Detect which cell encompasses the target text, then output its (X, Y) center coordinate. 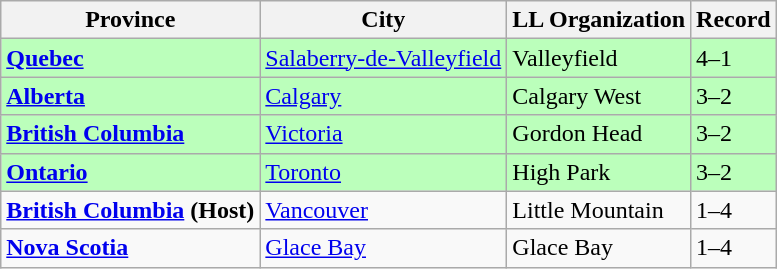
British Columbia (130, 134)
Ontario (130, 172)
Quebec (130, 58)
Victoria (384, 134)
Valleyfield (599, 58)
Province (130, 20)
Vancouver (384, 210)
LL Organization (599, 20)
Record (734, 20)
Calgary West (599, 96)
Nova Scotia (130, 248)
Toronto (384, 172)
Little Mountain (599, 210)
City (384, 20)
British Columbia (Host) (130, 210)
Calgary (384, 96)
4–1 (734, 58)
Alberta (130, 96)
Gordon Head (599, 134)
High Park (599, 172)
Salaberry-de-Valleyfield (384, 58)
